Return the [X, Y] coordinate for the center point of the cell that contains the specified text.  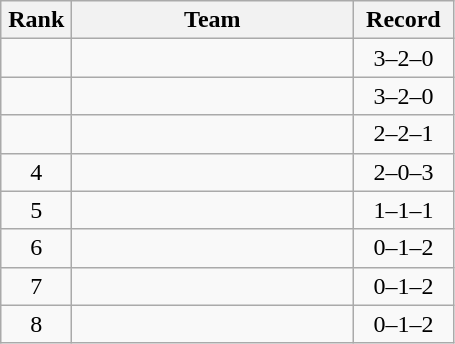
1–1–1 [404, 210]
8 [36, 324]
Record [404, 20]
7 [36, 286]
4 [36, 172]
2–2–1 [404, 134]
2–0–3 [404, 172]
Rank [36, 20]
6 [36, 248]
5 [36, 210]
Team [212, 20]
